Output the [X, Y] coordinate of the center of the cell containing the given text.  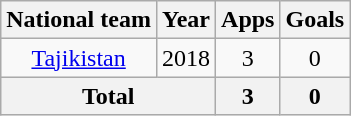
Apps [248, 20]
Tajikistan [79, 58]
Goals [315, 20]
Year [186, 20]
National team [79, 20]
2018 [186, 58]
Total [108, 96]
